Identify which cell holds the provided text, then report its (x, y) central coordinate. 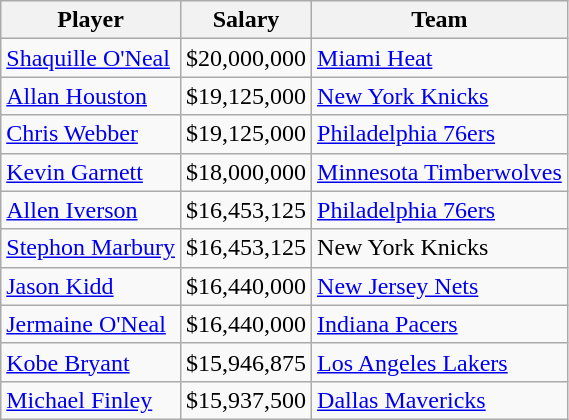
Shaquille O'Neal (91, 58)
Salary (246, 20)
Miami Heat (440, 58)
Kevin Garnett (91, 172)
Minnesota Timberwolves (440, 172)
Team (440, 20)
Michael Finley (91, 400)
$15,937,500 (246, 400)
Jason Kidd (91, 286)
New Jersey Nets (440, 286)
Allan Houston (91, 96)
Los Angeles Lakers (440, 362)
Player (91, 20)
Allen Iverson (91, 210)
Jermaine O'Neal (91, 324)
Dallas Mavericks (440, 400)
Indiana Pacers (440, 324)
$20,000,000 (246, 58)
$18,000,000 (246, 172)
Stephon Marbury (91, 248)
Kobe Bryant (91, 362)
Chris Webber (91, 134)
$15,946,875 (246, 362)
